Locate the cell with the specified text and output its (X, Y) center coordinate. 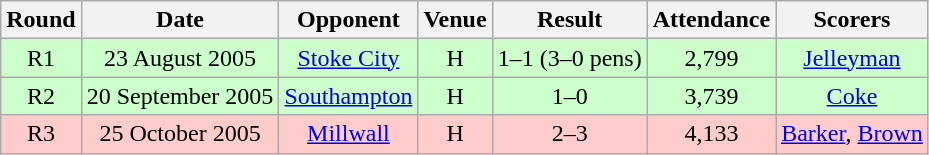
R3 (41, 134)
Venue (455, 20)
2–3 (570, 134)
Opponent (348, 20)
20 September 2005 (180, 96)
23 August 2005 (180, 58)
Stoke City (348, 58)
3,739 (711, 96)
Barker, Brown (852, 134)
R2 (41, 96)
Jelleyman (852, 58)
Date (180, 20)
1–1 (3–0 pens) (570, 58)
Scorers (852, 20)
Attendance (711, 20)
1–0 (570, 96)
Round (41, 20)
Coke (852, 96)
Result (570, 20)
2,799 (711, 58)
4,133 (711, 134)
R1 (41, 58)
Millwall (348, 134)
25 October 2005 (180, 134)
Southampton (348, 96)
